Find where the given text appears and provide that cell's center as (X, Y) coordinate. 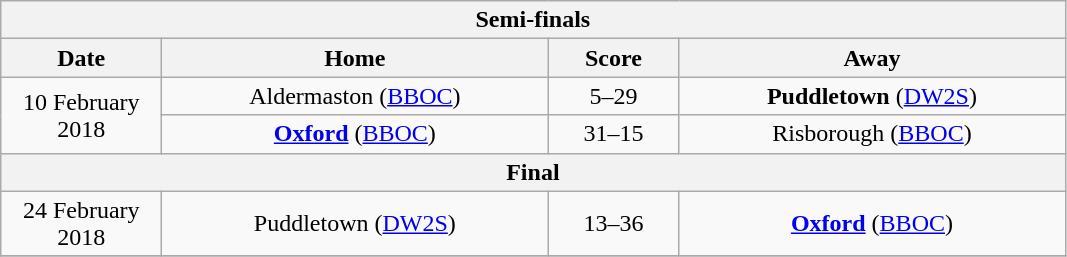
5–29 (614, 96)
13–36 (614, 224)
Date (82, 58)
Score (614, 58)
10 February 2018 (82, 115)
Aldermaston (BBOC) (355, 96)
Away (872, 58)
31–15 (614, 134)
Home (355, 58)
Risborough (BBOC) (872, 134)
24 February 2018 (82, 224)
Semi-finals (533, 20)
Final (533, 172)
